Search for the cell housing the specified text and yield its (X, Y) center coordinate. 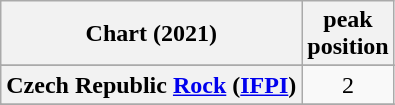
Czech Republic Rock (IFPI) (152, 85)
2 (348, 85)
Chart (2021) (152, 34)
peakposition (348, 34)
